Provide the [x, y] coordinate of the cell's center where the given text is located.  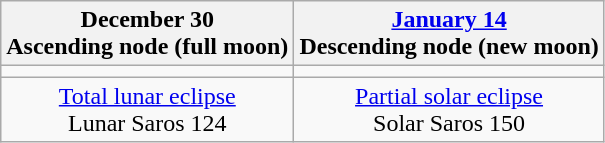
December 30Ascending node (full moon) [148, 34]
Partial solar eclipseSolar Saros 150 [449, 110]
Total lunar eclipseLunar Saros 124 [148, 110]
January 14Descending node (new moon) [449, 34]
